Determine the [x, y] coordinate at the center of the cell enclosing the given text.  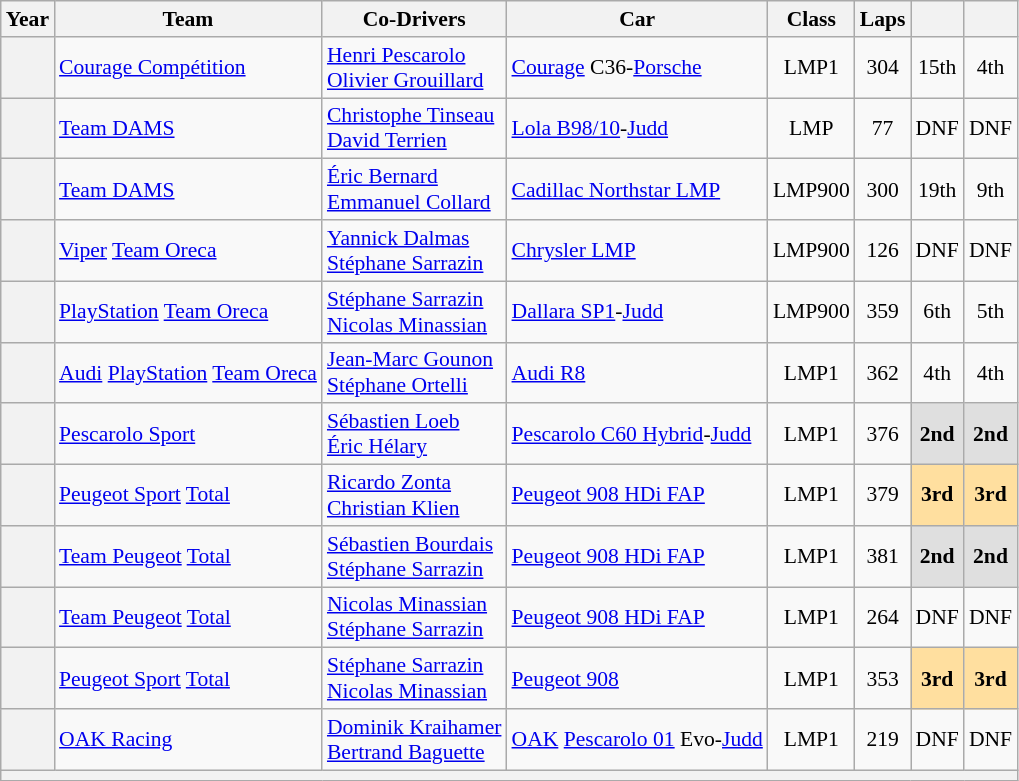
Class [812, 19]
Co-Drivers [414, 19]
Éric Bernard Emmanuel Collard [414, 190]
Jean-Marc Gounon Stéphane Ortelli [414, 372]
Viper Team Oreca [188, 250]
Nicolas Minassian Stéphane Sarrazin [414, 618]
264 [883, 618]
Sébastien Bourdais Stéphane Sarrazin [414, 556]
Team [188, 19]
5th [990, 312]
Cadillac Northstar LMP [636, 190]
Year [28, 19]
Pescarolo C60 Hybrid-Judd [636, 434]
Lola B98/10-Judd [636, 128]
Courage Compétition [188, 68]
LMP [812, 128]
Sébastien Loeb Éric Hélary [414, 434]
Pescarolo Sport [188, 434]
Yannick Dalmas Stéphane Sarrazin [414, 250]
OAK Racing [188, 740]
Chrysler LMP [636, 250]
OAK Pescarolo 01 Evo-Judd [636, 740]
Dallara SP1-Judd [636, 312]
Peugeot 908 [636, 678]
Car [636, 19]
219 [883, 740]
362 [883, 372]
PlayStation Team Oreca [188, 312]
353 [883, 678]
6th [936, 312]
Courage C36-Porsche [636, 68]
Dominik Kraihamer Bertrand Baguette [414, 740]
376 [883, 434]
126 [883, 250]
Henri Pescarolo Olivier Grouillard [414, 68]
Audi R8 [636, 372]
Ricardo Zonta Christian Klien [414, 496]
Laps [883, 19]
15th [936, 68]
Audi PlayStation Team Oreca [188, 372]
77 [883, 128]
359 [883, 312]
381 [883, 556]
9th [990, 190]
379 [883, 496]
Christophe Tinseau David Terrien [414, 128]
300 [883, 190]
304 [883, 68]
19th [936, 190]
